Output the [X, Y] coordinate of the center of the cell containing the given text.  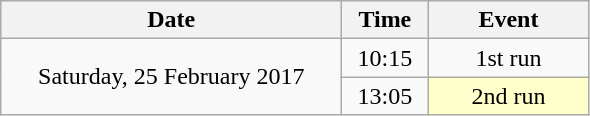
Time [385, 20]
10:15 [385, 58]
13:05 [385, 96]
Date [172, 20]
Saturday, 25 February 2017 [172, 77]
1st run [508, 58]
2nd run [508, 96]
Event [508, 20]
